Output the (X, Y) coordinate of the center of the cell containing the given text.  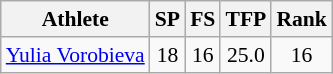
Rank (302, 19)
18 (168, 55)
SP (168, 19)
FS (202, 19)
Yulia Vorobieva (76, 55)
TFP (246, 19)
25.0 (246, 55)
Athlete (76, 19)
